Return (X, Y) of the center of cell containing provided text 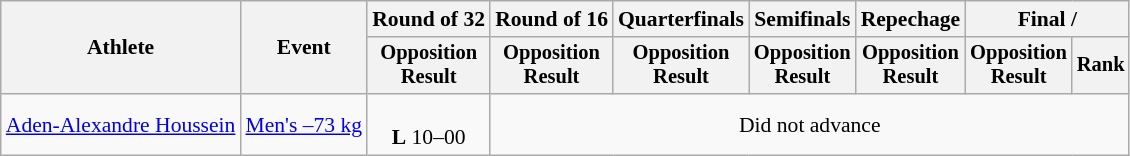
Event (304, 48)
Quarterfinals (681, 19)
Round of 16 (552, 19)
Final / (1047, 19)
Did not advance (810, 124)
Repechage (911, 19)
Round of 32 (428, 19)
Athlete (121, 48)
Semifinals (802, 19)
Rank (1101, 66)
L 10–00 (428, 124)
Men's –73 kg (304, 124)
Aden-Alexandre Houssein (121, 124)
